From the cell containing the given text, extract its center point as [x, y] coordinate. 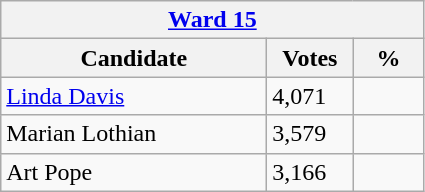
Art Pope [134, 172]
3,579 [310, 134]
3,166 [310, 172]
% [388, 58]
Marian Lothian [134, 134]
Linda Davis [134, 96]
4,071 [310, 96]
Votes [310, 58]
Ward 15 [212, 20]
Candidate [134, 58]
